Capture the cell that displays the provided text and extract its [x, y] central coordinate. 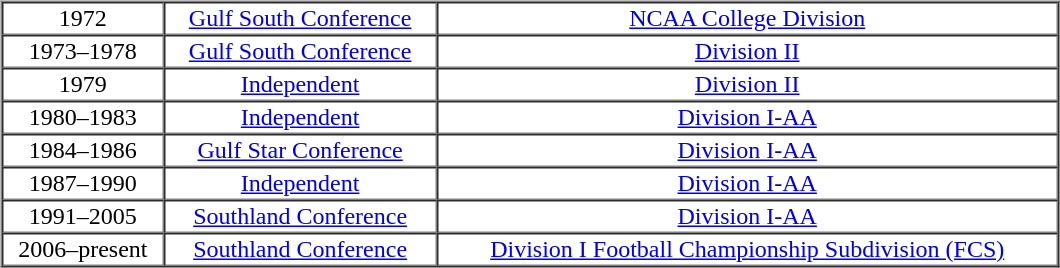
1973–1978 [83, 52]
1984–1986 [83, 150]
1980–1983 [83, 118]
2006–present [83, 250]
1991–2005 [83, 216]
1972 [83, 18]
NCAA College Division [748, 18]
Division I Football Championship Subdivision (FCS) [748, 250]
1979 [83, 84]
1987–1990 [83, 184]
Gulf Star Conference [300, 150]
